Identify which cell holds the provided text, then report its [x, y] central coordinate. 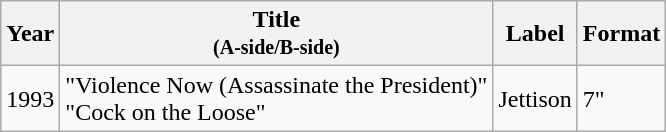
Format [621, 34]
Jettison [535, 98]
"Violence Now (Assassinate the President)""Cock on the Loose" [276, 98]
1993 [30, 98]
Title (A-side/B-side) [276, 34]
Year [30, 34]
Label [535, 34]
7" [621, 98]
